Search for the cell housing the specified text and yield its [X, Y] center coordinate. 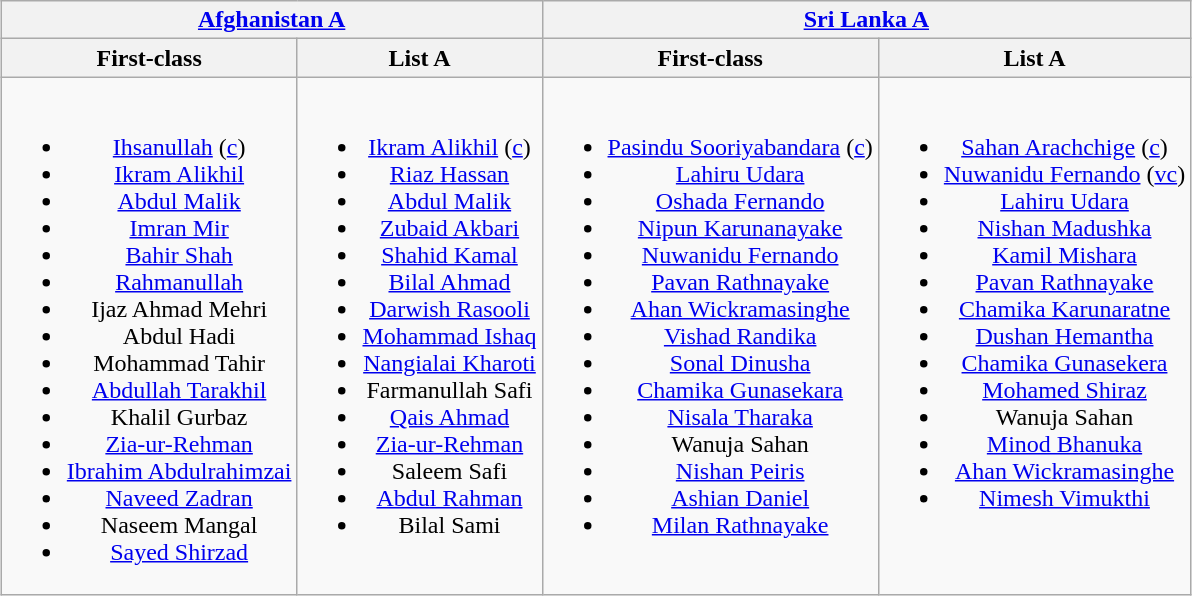
Sri Lanka A [866, 20]
Afghanistan A [272, 20]
